Identify which cell holds the provided text, then report its (x, y) central coordinate. 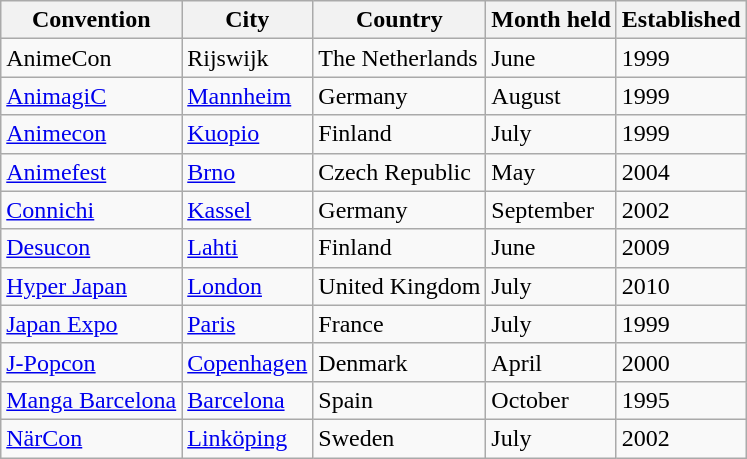
Kassel (248, 210)
AnimagiC (92, 96)
Paris (248, 324)
Copenhagen (248, 362)
J-Popcon (92, 362)
Month held (551, 20)
Brno (248, 172)
October (551, 400)
Connichi (92, 210)
Czech Republic (400, 172)
Denmark (400, 362)
NärCon (92, 438)
2009 (681, 248)
September (551, 210)
Country (400, 20)
2004 (681, 172)
AnimeCon (92, 58)
Convention (92, 20)
Manga Barcelona (92, 400)
Lahti (248, 248)
Spain (400, 400)
Animecon (92, 134)
April (551, 362)
1995 (681, 400)
Rijswijk (248, 58)
Japan Expo (92, 324)
Kuopio (248, 134)
Hyper Japan (92, 286)
Desucon (92, 248)
Animefest (92, 172)
United Kingdom (400, 286)
The Netherlands (400, 58)
Mannheim (248, 96)
2010 (681, 286)
Barcelona (248, 400)
London (248, 286)
France (400, 324)
2000 (681, 362)
Sweden (400, 438)
May (551, 172)
Linköping (248, 438)
August (551, 96)
Established (681, 20)
City (248, 20)
